From the cell containing the given text, extract its center point as [X, Y] coordinate. 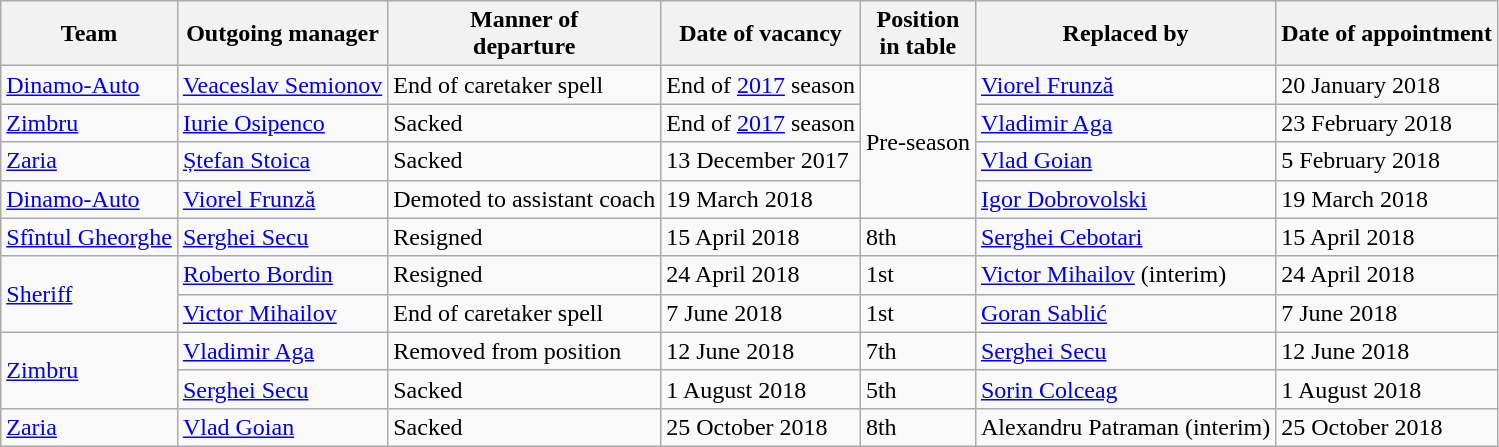
Team [90, 34]
Goran Sablić [1125, 313]
Date of appointment [1387, 34]
5th [918, 389]
Removed from position [524, 351]
Victor Mihailov [282, 313]
Demoted to assistant coach [524, 199]
Position in table [918, 34]
5 February 2018 [1387, 161]
Pre-season [918, 142]
Victor Mihailov (interim) [1125, 275]
Veaceslav Semionov [282, 85]
Serghei Cebotari [1125, 237]
Sfîntul Gheorghe [90, 237]
Outgoing manager [282, 34]
Alexandru Patraman (interim) [1125, 427]
7th [918, 351]
Iurie Osipenco [282, 123]
Sorin Colceag [1125, 389]
Manner of departure [524, 34]
20 January 2018 [1387, 85]
Sheriff [90, 294]
13 December 2017 [761, 161]
Date of vacancy [761, 34]
Replaced by [1125, 34]
Igor Dobrovolski [1125, 199]
Ștefan Stoica [282, 161]
23 February 2018 [1387, 123]
Roberto Bordin [282, 275]
